Search for the cell housing the specified text and yield its [x, y] center coordinate. 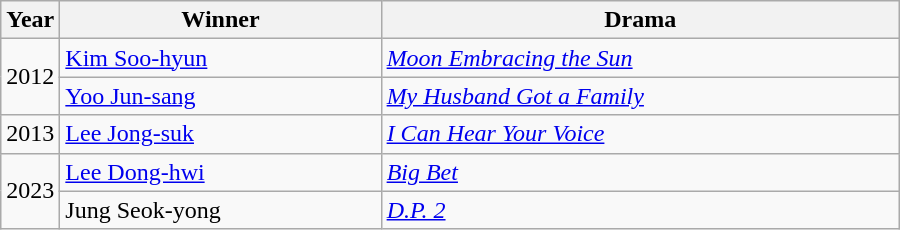
Moon Embracing the Sun [640, 58]
Jung Seok-yong [220, 210]
2013 [30, 134]
Yoo Jun-sang [220, 96]
I Can Hear Your Voice [640, 134]
2023 [30, 191]
2012 [30, 77]
My Husband Got a Family [640, 96]
Lee Jong-suk [220, 134]
Year [30, 20]
Drama [640, 20]
D.P. 2 [640, 210]
Winner [220, 20]
Kim Soo-hyun [220, 58]
Lee Dong-hwi [220, 172]
Big Bet [640, 172]
